Detect which cell encompasses the target text, then output its (x, y) center coordinate. 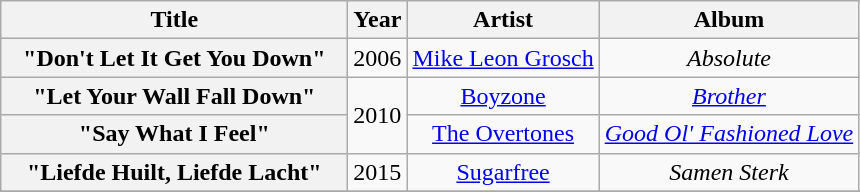
Sugarfree (503, 172)
"Say What I Feel" (174, 134)
"Liefde Huilt, Liefde Lacht" (174, 172)
Year (378, 20)
Mike Leon Grosch (503, 58)
2010 (378, 115)
Boyzone (503, 96)
2015 (378, 172)
"Let Your Wall Fall Down" (174, 96)
Brother (729, 96)
Album (729, 20)
2006 (378, 58)
Absolute (729, 58)
Good Ol' Fashioned Love (729, 134)
Title (174, 20)
The Overtones (503, 134)
"Don't Let It Get You Down" (174, 58)
Samen Sterk (729, 172)
Artist (503, 20)
